Locate the cell with the specified text and output its (X, Y) center coordinate. 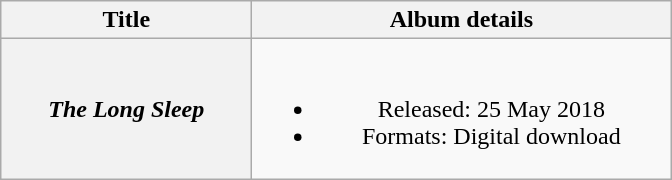
Title (126, 20)
The Long Sleep (126, 109)
Album details (462, 20)
Released: 25 May 2018Formats: Digital download (462, 109)
